Identify which cell holds the provided text, then report its (X, Y) central coordinate. 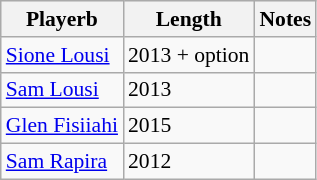
Length (188, 19)
Glen Fisiiahi (62, 126)
2013 + option (188, 55)
2012 (188, 162)
Playerb (62, 19)
Sione Lousi (62, 55)
2013 (188, 90)
Sam Rapira (62, 162)
Sam Lousi (62, 90)
Notes (285, 19)
2015 (188, 126)
